Extract the (x, y) coordinate from the center of the cell holding the provided text.  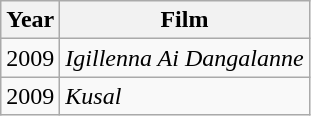
Film (184, 20)
Igillenna Ai Dangalanne (184, 58)
Year (30, 20)
Kusal (184, 96)
